Scan for the cell matching the given text and deliver its (X, Y) coordinate at center. 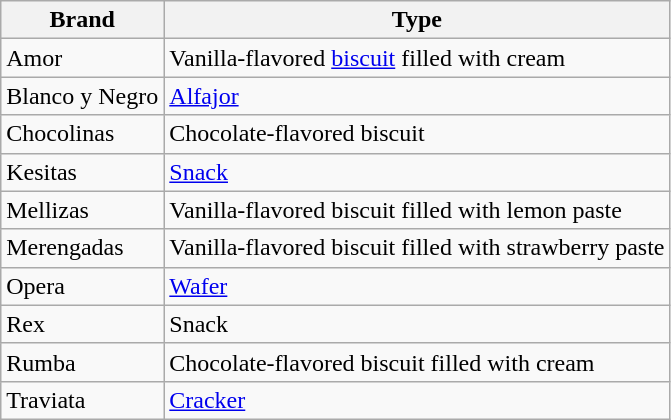
Blanco y Negro (82, 96)
Kesitas (82, 172)
Merengadas (82, 248)
Mellizas (82, 210)
Traviata (82, 400)
Chocolinas (82, 134)
Cracker (417, 400)
Brand (82, 20)
Rex (82, 324)
Amor (82, 58)
Wafer (417, 286)
Chocolate-flavored biscuit filled with cream (417, 362)
Vanilla-flavored biscuit filled with cream (417, 58)
Rumba (82, 362)
Alfajor (417, 96)
Vanilla-flavored biscuit filled with lemon paste (417, 210)
Type (417, 20)
Opera (82, 286)
Vanilla-flavored biscuit filled with strawberry paste (417, 248)
Chocolate-flavored biscuit (417, 134)
